Determine the [x, y] coordinate at the center of the cell enclosing the given text.  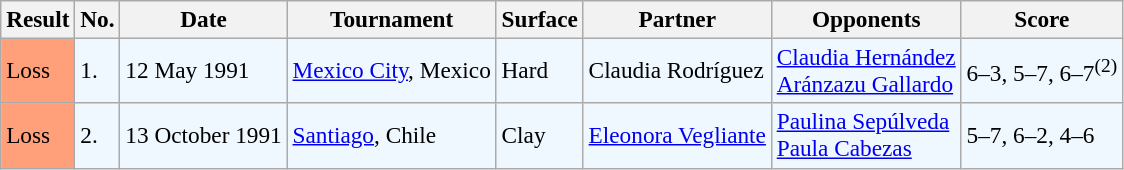
Score [1042, 19]
Partner [677, 19]
Result [38, 19]
Claudia Rodríguez [677, 70]
Santiago, Chile [392, 136]
Surface [540, 19]
Opponents [866, 19]
13 October 1991 [204, 136]
6–3, 5–7, 6–7(2) [1042, 70]
5–7, 6–2, 4–6 [1042, 136]
Paulina Sepúlveda Paula Cabezas [866, 136]
Claudia Hernández Aránzazu Gallardo [866, 70]
Tournament [392, 19]
Clay [540, 136]
Mexico City, Mexico [392, 70]
Hard [540, 70]
Date [204, 19]
Eleonora Vegliante [677, 136]
12 May 1991 [204, 70]
1. [98, 70]
2. [98, 136]
No. [98, 19]
